Locate the cell with the specified text and output its [X, Y] center coordinate. 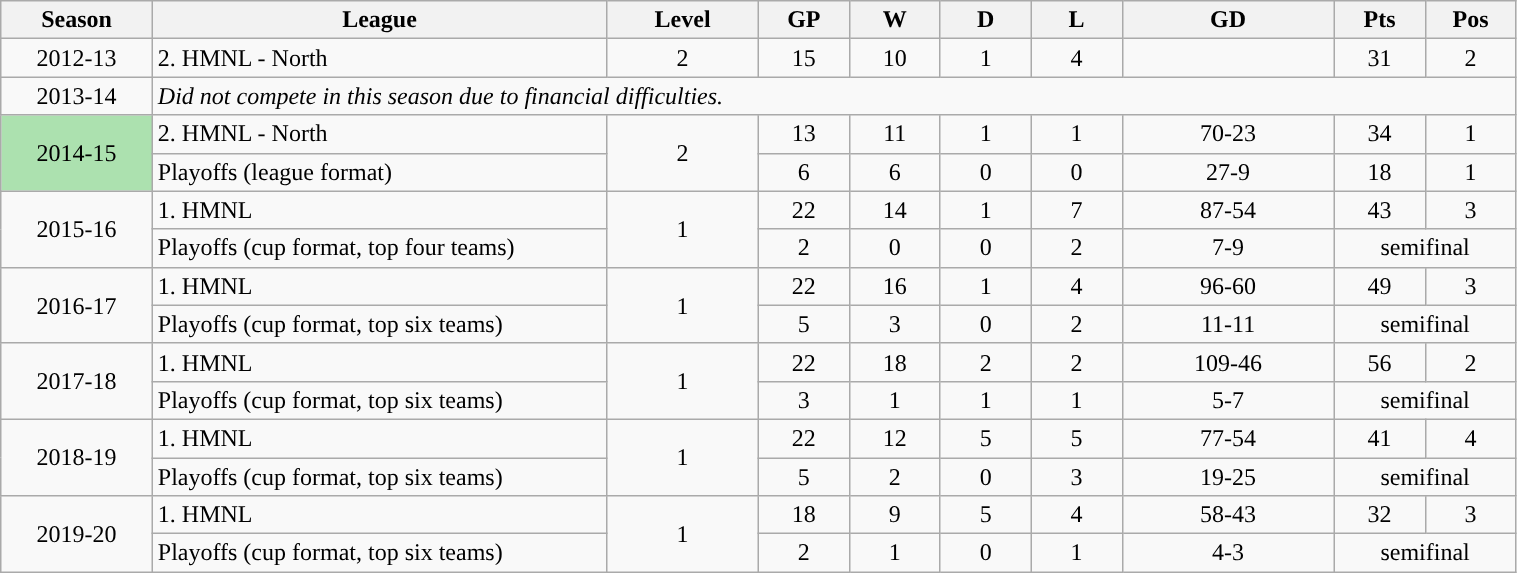
32 [1380, 515]
GP [804, 20]
87-54 [1228, 210]
77-54 [1228, 438]
W [894, 20]
109-46 [1228, 362]
19-25 [1228, 477]
11-11 [1228, 324]
70-23 [1228, 134]
2015-16 [77, 229]
16 [894, 286]
41 [1380, 438]
49 [1380, 286]
15 [804, 58]
Pts [1380, 20]
5-7 [1228, 400]
L [1076, 20]
34 [1380, 134]
2012-13 [77, 58]
7-9 [1228, 248]
2014-15 [77, 153]
2016-17 [77, 305]
9 [894, 515]
Playoffs (league format) [380, 172]
D [986, 20]
12 [894, 438]
96-60 [1228, 286]
58-43 [1228, 515]
2019-20 [77, 534]
Level [683, 20]
7 [1076, 210]
13 [804, 134]
43 [1380, 210]
11 [894, 134]
56 [1380, 362]
2017-18 [77, 381]
31 [1380, 58]
14 [894, 210]
League [380, 20]
Season [77, 20]
Did not compete in this season due to financial difficulties. [834, 96]
4-3 [1228, 553]
2013-14 [77, 96]
GD [1228, 20]
Playoffs (cup format, top four teams) [380, 248]
2018-19 [77, 457]
Pos [1470, 20]
27-9 [1228, 172]
10 [894, 58]
